Output the [x, y] coordinate of the center of the cell containing the given text.  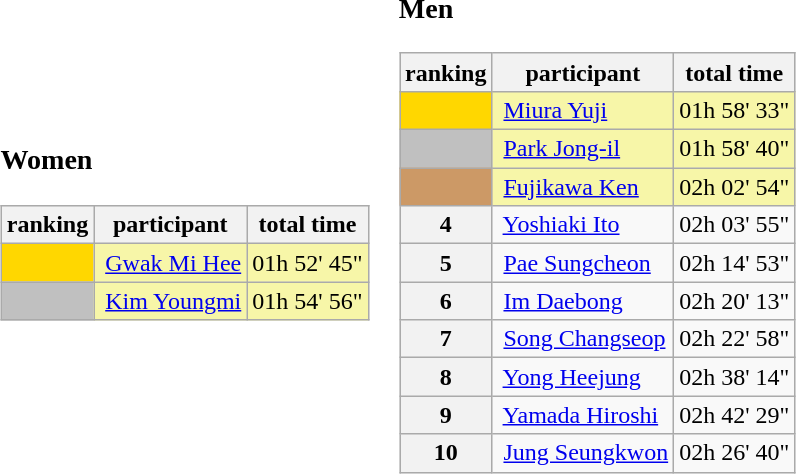
Fujikawa Ken [583, 187]
02h 03' 55" [734, 225]
5 [446, 263]
4 [446, 225]
02h 22' 58" [734, 339]
7 [446, 339]
Yoshiaki Ito [583, 225]
01h 52' 45" [308, 263]
Kim Youngmi [170, 301]
Im Daebong [583, 301]
02h 14' 53" [734, 263]
Park Jong-il [583, 149]
02h 38' 14" [734, 377]
Gwak Mi Hee [170, 263]
6 [446, 301]
Jung Seungkwon [583, 453]
10 [446, 453]
Miura Yuji [583, 110]
Yong Heejung [583, 377]
Pae Sungcheon [583, 263]
8 [446, 377]
02h 02' 54" [734, 187]
02h 26' 40" [734, 453]
02h 20' 13" [734, 301]
01h 58' 33" [734, 110]
01h 58' 40" [734, 149]
Song Changseop [583, 339]
01h 54' 56" [308, 301]
Yamada Hiroshi [583, 415]
02h 42' 29" [734, 415]
9 [446, 415]
